Scan for the cell matching the given text and deliver its (x, y) coordinate at center. 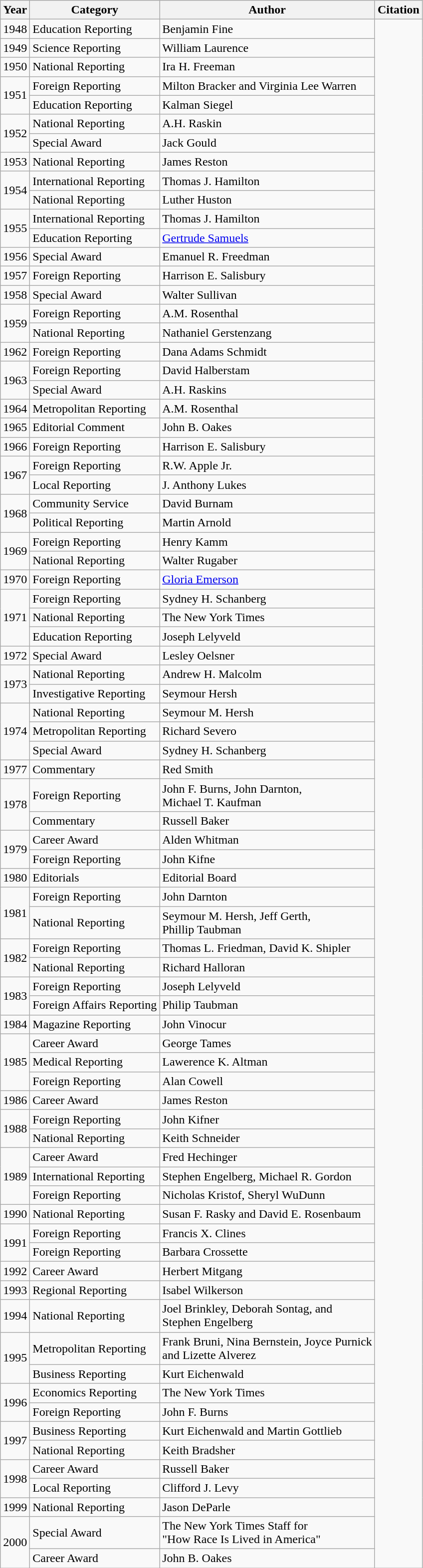
1980 (15, 878)
Science Reporting (95, 48)
1966 (15, 447)
Editorials (95, 878)
1989 (15, 1176)
1997 (15, 1440)
1982 (15, 958)
Richard Halloran (267, 967)
William Laurence (267, 48)
Walter Sullivan (267, 295)
Luther Huston (267, 200)
1950 (15, 67)
1953 (15, 162)
1956 (15, 257)
Lesley Oelsner (267, 656)
Fred Hechinger (267, 1157)
Richard Severo (267, 731)
Susan F. Rasky and David E. Rosenbaum (267, 1214)
Martin Arnold (267, 522)
1970 (15, 580)
Editorial Board (267, 878)
Isabel Wilkerson (267, 1290)
1992 (15, 1271)
Kurt Eichenwald and Martin Gottlieb (267, 1431)
Alden Whitman (267, 840)
Dana Adams Schmidt (267, 352)
1998 (15, 1478)
Stephen Engelberg, Michael R. Gordon (267, 1176)
Economics Reporting (95, 1393)
1963 (15, 380)
John Kifne (267, 859)
Seymour Hersh (267, 693)
George Tames (267, 1043)
1991 (15, 1243)
1965 (15, 428)
1985 (15, 1062)
1955 (15, 228)
1948 (15, 29)
1968 (15, 513)
1974 (15, 731)
1995 (15, 1358)
A.H. Raskin (267, 124)
Seymour M. Hersh (267, 712)
John F. Burns, John Darnton,Michael T. Kaufman (267, 795)
Joel Brinkley, Deborah Sontag, andStephen Engelberg (267, 1316)
1977 (15, 769)
Thomas L. Friedman, David K. Shipler (267, 948)
Herbert Mitgang (267, 1271)
Milton Bracker and Virginia Lee Warren (267, 86)
Keith Schneider (267, 1138)
Clifford J. Levy (267, 1488)
Author (267, 10)
Kalman Siegel (267, 105)
1981 (15, 913)
Frank Bruni, Nina Bernstein, Joyce Purnickand Lizette Alverez (267, 1348)
2000 (15, 1543)
Walter Rugaber (267, 561)
Emanuel R. Freedman (267, 257)
1990 (15, 1214)
Gloria Emerson (267, 580)
John Darnton (267, 897)
1952 (15, 133)
Political Reporting (95, 522)
The New York Times Staff for"How Race Is Lived in America" (267, 1533)
Citation (398, 10)
Nicholas Kristof, Sheryl WuDunn (267, 1195)
Barbara Crossette (267, 1252)
1988 (15, 1128)
Seymour M. Hersh, Jeff Gerth,Phillip Taubman (267, 923)
Red Smith (267, 769)
Benjamin Fine (267, 29)
Medical Reporting (95, 1062)
1978 (15, 804)
1949 (15, 48)
Investigative Reporting (95, 693)
1958 (15, 295)
1996 (15, 1402)
1959 (15, 323)
Nathaniel Gerstenzang (267, 333)
1986 (15, 1100)
Regional Reporting (95, 1290)
Kurt Eichenwald (267, 1374)
1983 (15, 996)
1994 (15, 1316)
1993 (15, 1290)
John Kifner (267, 1119)
Community Service (95, 503)
Gertrude Samuels (267, 238)
Year (15, 10)
1999 (15, 1507)
1969 (15, 551)
R.W. Apple Jr. (267, 465)
Editorial Comment (95, 428)
David Burnam (267, 503)
1964 (15, 409)
1973 (15, 684)
Jack Gould (267, 143)
Category (95, 10)
Magazine Reporting (95, 1024)
Francis X. Clines (267, 1233)
1957 (15, 276)
Foreign Affairs Reporting (95, 1005)
Henry Kamm (267, 541)
John Vinocur (267, 1024)
1979 (15, 849)
1984 (15, 1024)
Andrew H. Malcolm (267, 674)
John F. Burns (267, 1412)
1972 (15, 656)
Lawerence K. Altman (267, 1062)
Keith Bradsher (267, 1450)
David Halberstam (267, 371)
1951 (15, 95)
1954 (15, 190)
Alan Cowell (267, 1081)
1967 (15, 475)
A.H. Raskins (267, 390)
J. Anthony Lukes (267, 484)
Philip Taubman (267, 1005)
1962 (15, 352)
1971 (15, 618)
Jason DeParle (267, 1507)
Ira H. Freeman (267, 67)
